Detect which cell encompasses the target text, then output its [x, y] center coordinate. 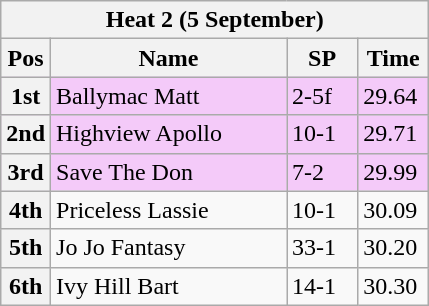
2-5f [322, 96]
Ivy Hill Bart [169, 286]
Pos [26, 58]
30.30 [394, 286]
5th [26, 248]
7-2 [322, 172]
Save The Don [169, 172]
29.99 [394, 172]
29.64 [394, 96]
6th [26, 286]
Highview Apollo [169, 134]
SP [322, 58]
14-1 [322, 286]
Name [169, 58]
Jo Jo Fantasy [169, 248]
33-1 [322, 248]
Priceless Lassie [169, 210]
1st [26, 96]
Time [394, 58]
Heat 2 (5 September) [215, 20]
2nd [26, 134]
29.71 [394, 134]
30.09 [394, 210]
4th [26, 210]
30.20 [394, 248]
3rd [26, 172]
Ballymac Matt [169, 96]
